Return the (X, Y) coordinate for the center point of the cell that contains the specified text.  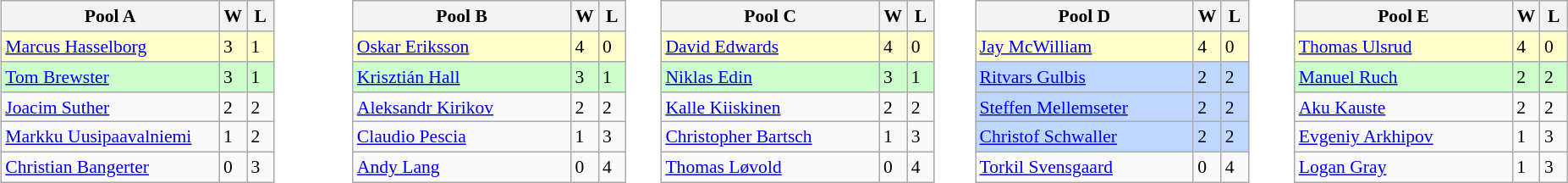
Pool A (110, 16)
Thomas Løvold (770, 167)
Claudio Pescia (462, 137)
Christof Schwaller (1085, 137)
Tom Brewster (110, 77)
David Edwards (770, 47)
Pool E (1404, 16)
Pool B (462, 16)
Steffen Mellemseter (1085, 107)
Pool D (1085, 16)
Ritvars Gulbis (1085, 77)
Aku Kauste (1404, 107)
Christopher Bartsch (770, 137)
Logan Gray (1404, 167)
Pool C (770, 16)
Manuel Ruch (1404, 77)
Thomas Ulsrud (1404, 47)
Torkil Svensgaard (1085, 167)
Markku Uusipaavalniemi (110, 137)
Krisztián Hall (462, 77)
Marcus Hasselborg (110, 47)
Christian Bangerter (110, 167)
Kalle Kiiskinen (770, 107)
Joacim Suther (110, 107)
Aleksandr Kirikov (462, 107)
Andy Lang (462, 167)
Jay McWilliam (1085, 47)
Oskar Eriksson (462, 47)
Niklas Edin (770, 77)
Evgeniy Arkhipov (1404, 137)
